Determine the [x, y] coordinate at the center of the cell enclosing the given text.  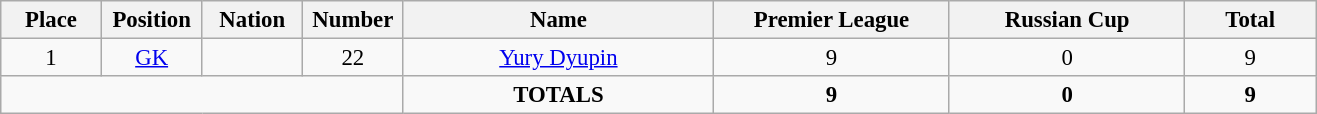
Total [1250, 20]
Yury Dyupin [558, 58]
Premier League [832, 20]
22 [354, 58]
Place [52, 20]
Nation [252, 20]
Number [354, 20]
Russian Cup [1067, 20]
GK [152, 58]
1 [52, 58]
Name [558, 20]
TOTALS [558, 95]
Position [152, 20]
